Return [X, Y] of the center of cell containing provided text 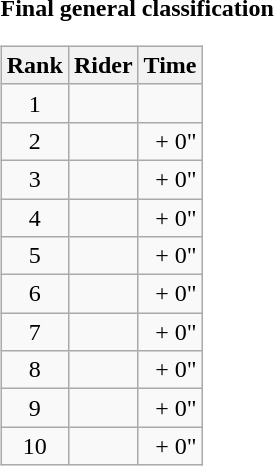
8 [34, 370]
Rank [34, 65]
4 [34, 217]
2 [34, 141]
6 [34, 294]
9 [34, 408]
3 [34, 179]
Time [170, 65]
10 [34, 446]
1 [34, 103]
7 [34, 332]
Rider [103, 65]
5 [34, 256]
